For the text-containing cell, return its midpoint in [X, Y] coordinate format. 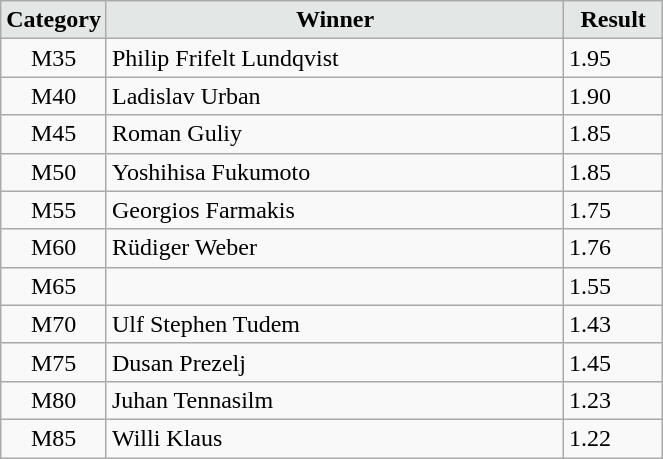
Rüdiger Weber [334, 248]
M85 [54, 438]
1.90 [614, 96]
M70 [54, 324]
1.76 [614, 248]
M75 [54, 362]
M65 [54, 286]
Juhan Tennasilm [334, 400]
M45 [54, 134]
M50 [54, 172]
Roman Guliy [334, 134]
Yoshihisa Fukumoto [334, 172]
Winner [334, 20]
1.23 [614, 400]
M40 [54, 96]
Willi Klaus [334, 438]
1.95 [614, 58]
M35 [54, 58]
Ulf Stephen Tudem [334, 324]
Philip Frifelt Lundqvist [334, 58]
Dusan Prezelj [334, 362]
1.22 [614, 438]
Result [614, 20]
1.45 [614, 362]
1.55 [614, 286]
M60 [54, 248]
Georgios Farmakis [334, 210]
M55 [54, 210]
Ladislav Urban [334, 96]
1.43 [614, 324]
1.75 [614, 210]
Category [54, 20]
M80 [54, 400]
